Return the [x, y] coordinate for the center point of the cell that contains the specified text.  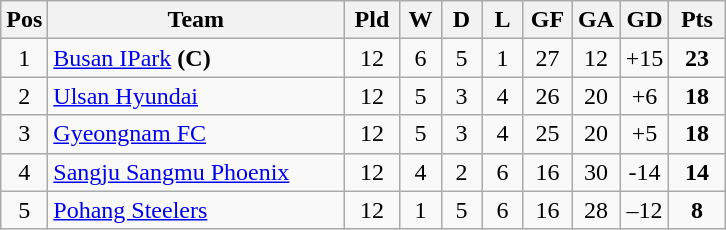
GF [548, 20]
Busan IPark (C) [196, 58]
GD [644, 20]
Pld [372, 20]
25 [548, 134]
L [502, 20]
28 [596, 210]
–12 [644, 210]
+15 [644, 58]
14 [697, 172]
8 [697, 210]
Pts [697, 20]
-14 [644, 172]
D [462, 20]
27 [548, 58]
W [420, 20]
30 [596, 172]
Sangju Sangmu Phoenix [196, 172]
GA [596, 20]
23 [697, 58]
Gyeongnam FC [196, 134]
+6 [644, 96]
Ulsan Hyundai [196, 96]
+5 [644, 134]
Pohang Steelers [196, 210]
Pos [24, 20]
26 [548, 96]
Team [196, 20]
